Locate the cell with the specified text and output its [X, Y] center coordinate. 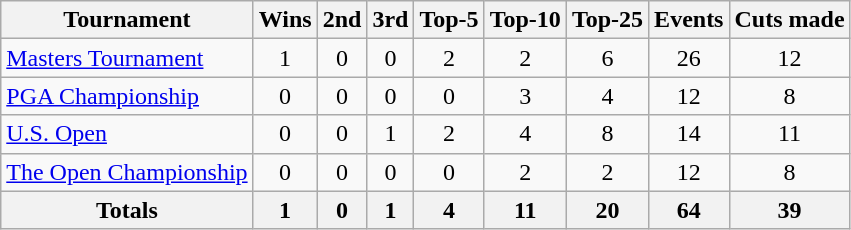
Top-25 [607, 20]
Events [689, 20]
2nd [342, 20]
PGA Championship [127, 96]
64 [689, 210]
Cuts made [790, 20]
6 [607, 58]
14 [689, 134]
Top-10 [525, 20]
3rd [390, 20]
Masters Tournament [127, 58]
39 [790, 210]
Totals [127, 210]
Tournament [127, 20]
Top-5 [449, 20]
The Open Championship [127, 172]
26 [689, 58]
20 [607, 210]
U.S. Open [127, 134]
Wins [285, 20]
3 [525, 96]
